Capture the cell that displays the provided text and extract its [X, Y] central coordinate. 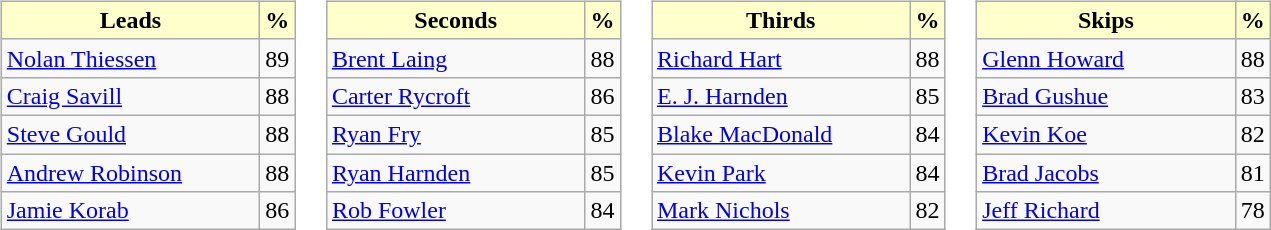
Rob Fowler [456, 211]
Richard Hart [782, 58]
Ryan Harnden [456, 173]
Kevin Koe [1106, 134]
Craig Savill [130, 96]
Carter Rycroft [456, 96]
89 [278, 58]
E. J. Harnden [782, 96]
83 [1252, 96]
Brad Gushue [1106, 96]
Brad Jacobs [1106, 173]
81 [1252, 173]
Leads [130, 20]
Glenn Howard [1106, 58]
Andrew Robinson [130, 173]
Steve Gould [130, 134]
Skips [1106, 20]
Brent Laing [456, 58]
Ryan Fry [456, 134]
Seconds [456, 20]
Jeff Richard [1106, 211]
Blake MacDonald [782, 134]
Nolan Thiessen [130, 58]
Thirds [782, 20]
78 [1252, 211]
Jamie Korab [130, 211]
Mark Nichols [782, 211]
Kevin Park [782, 173]
